Pinpoint the cell where the given text exists, returning its [x, y] midpoint coordinate. 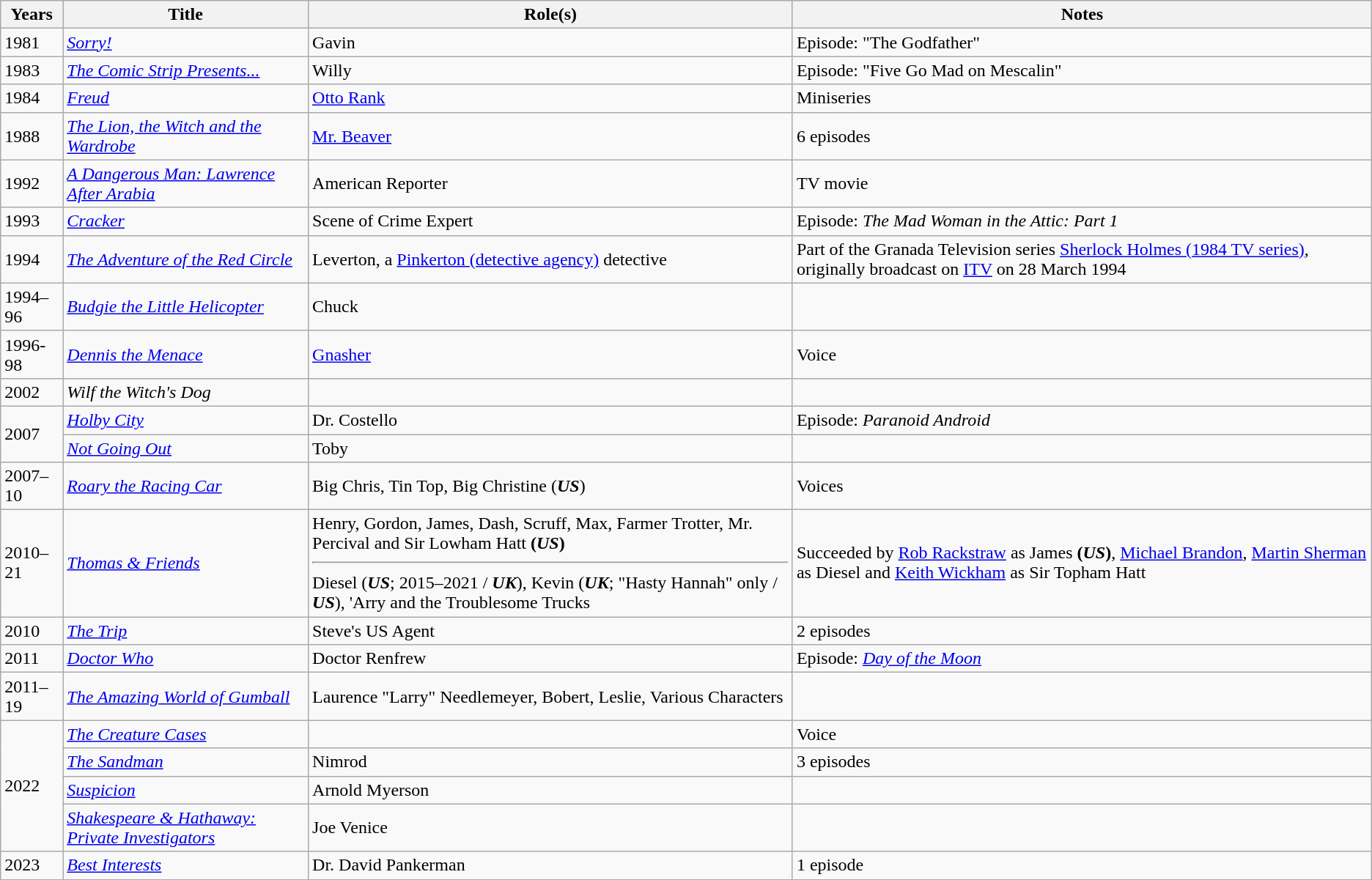
Roary the Racing Car [186, 487]
Role(s) [551, 15]
Budgie the Little Helicopter [186, 306]
2010 [32, 631]
Shakespeare & Hathaway: Private Investigators [186, 828]
Big Chris, Tin Top, Big Christine (US) [551, 487]
1 episode [1082, 865]
Wilf the Witch's Dog [186, 392]
The Trip [186, 631]
Sorry! [186, 42]
Chuck [551, 306]
The Sandman [186, 762]
American Reporter [551, 183]
Notes [1082, 15]
2007 [32, 434]
Scene of Crime Expert [551, 221]
The Adventure of the Red Circle [186, 259]
2 episodes [1082, 631]
6 episodes [1082, 136]
1981 [32, 42]
Episode: Day of the Moon [1082, 659]
Leverton, a Pinkerton (detective agency) detective [551, 259]
Not Going Out [186, 448]
Episode: The Mad Woman in the Attic: Part 1 [1082, 221]
Title [186, 15]
2011–19 [32, 696]
Mr. Beaver [551, 136]
2007–10 [32, 487]
Dr. Costello [551, 420]
Willy [551, 70]
Succeeded by Rob Rackstraw as James (US), Michael Brandon, Martin Sherman as Diesel and Keith Wickham as Sir Topham Hatt [1082, 563]
Cracker [186, 221]
Miniseries [1082, 98]
Voices [1082, 487]
1984 [32, 98]
1993 [32, 221]
2011 [32, 659]
1988 [32, 136]
Suspicion [186, 790]
Arnold Myerson [551, 790]
2002 [32, 392]
Thomas & Friends [186, 563]
Episode: Paranoid Android [1082, 420]
The Comic Strip Presents... [186, 70]
1996-98 [32, 355]
Steve's US Agent [551, 631]
Dennis the Menace [186, 355]
Dr. David Pankerman [551, 865]
1994–96 [32, 306]
Toby [551, 448]
2010–21 [32, 563]
Years [32, 15]
Doctor Who [186, 659]
1983 [32, 70]
Doctor Renfrew [551, 659]
Gavin [551, 42]
3 episodes [1082, 762]
Otto Rank [551, 98]
2022 [32, 785]
1992 [32, 183]
Holby City [186, 420]
The Lion, the Witch and the Wardrobe [186, 136]
TV movie [1082, 183]
Gnasher [551, 355]
A Dangerous Man: Lawrence After Arabia [186, 183]
Part of the Granada Television series Sherlock Holmes (1984 TV series), originally broadcast on ITV on 28 March 1994 [1082, 259]
The Creature Cases [186, 734]
Joe Venice [551, 828]
1994 [32, 259]
2023 [32, 865]
Nimrod [551, 762]
Episode: "The Godfather" [1082, 42]
Laurence "Larry" Needlemeyer, Bobert, Leslie, Various Characters [551, 696]
Episode: "Five Go Mad on Mescalin" [1082, 70]
Freud [186, 98]
The Amazing World of Gumball [186, 696]
Best Interests [186, 865]
